Capture the cell that displays the provided text and extract its [X, Y] central coordinate. 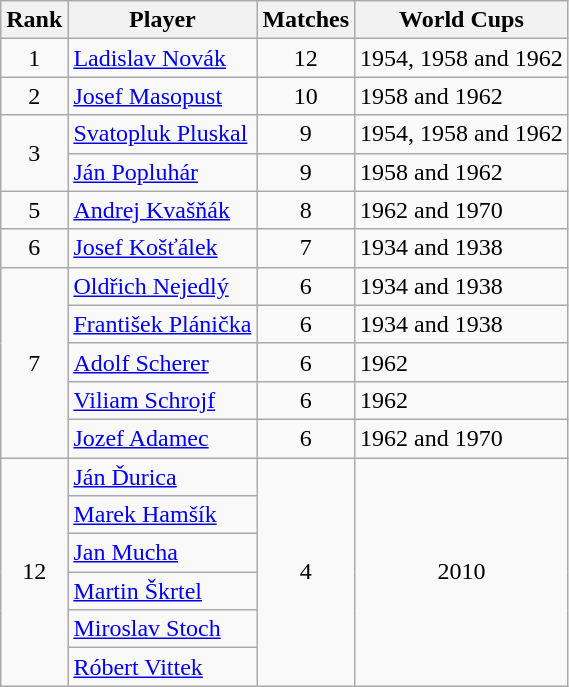
8 [306, 210]
Ján Ďurica [162, 477]
1 [34, 58]
4 [306, 572]
Jozef Adamec [162, 438]
Josef Masopust [162, 96]
Marek Hamšík [162, 515]
František Plánička [162, 324]
Josef Košťálek [162, 248]
10 [306, 96]
Rank [34, 20]
Martin Škrtel [162, 591]
Miroslav Stoch [162, 629]
Player [162, 20]
2010 [462, 572]
Svatopluk Pluskal [162, 134]
3 [34, 153]
Matches [306, 20]
Ladislav Novák [162, 58]
Ján Popluhár [162, 172]
Róbert Vittek [162, 667]
Oldřich Nejedlý [162, 286]
World Cups [462, 20]
Andrej Kvašňák [162, 210]
Viliam Schrojf [162, 400]
2 [34, 96]
Adolf Scherer [162, 362]
Jan Mucha [162, 553]
5 [34, 210]
